Extract the (x, y) coordinate from the center of the cell holding the provided text.  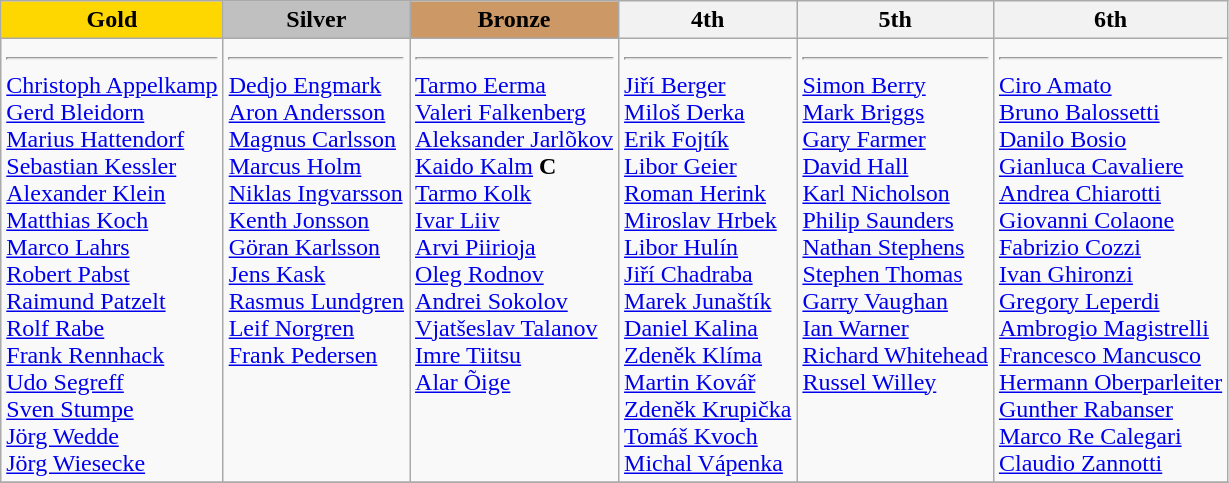
5th (896, 20)
Bronze (514, 20)
4th (708, 20)
Gold (112, 20)
6th (1110, 20)
Silver (316, 20)
